Extract the (X, Y) coordinate from the center of the cell holding the provided text.  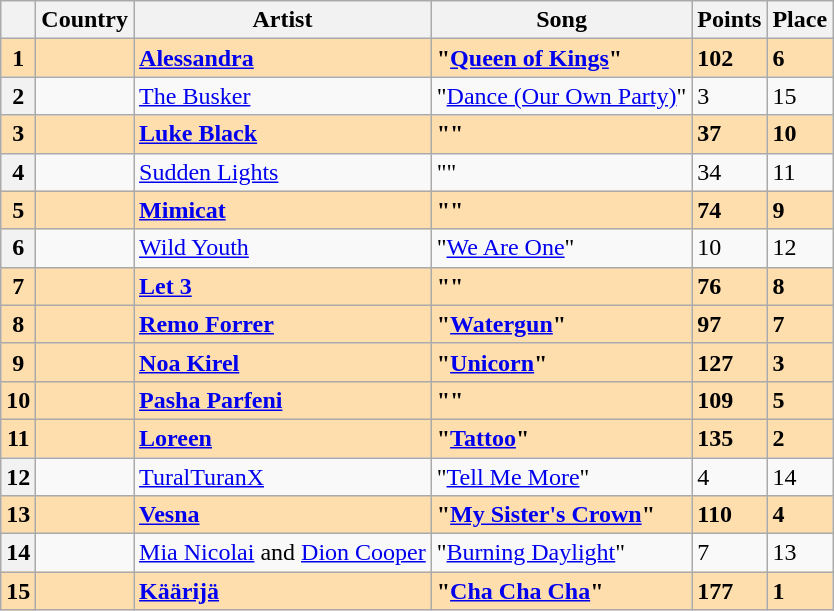
Mia Nicolai and Dion Cooper (283, 553)
Luke Black (283, 134)
135 (730, 438)
177 (730, 591)
Sudden Lights (283, 172)
Vesna (283, 515)
Noa Kirel (283, 362)
TuralTuranX (283, 477)
"Queen of Kings" (562, 58)
Pasha Parfeni (283, 400)
Mimicat (283, 210)
Artist (283, 20)
37 (730, 134)
97 (730, 324)
Song (562, 20)
Loreen (283, 438)
102 (730, 58)
"We Are One" (562, 248)
Käärijä (283, 591)
Alessandra (283, 58)
Place (800, 20)
Points (730, 20)
Wild Youth (283, 248)
"Unicorn" (562, 362)
74 (730, 210)
"Watergun" (562, 324)
76 (730, 286)
"Burning Daylight" (562, 553)
109 (730, 400)
"My Sister's Crown" (562, 515)
"Cha Cha Cha" (562, 591)
127 (730, 362)
34 (730, 172)
Country (85, 20)
"Dance (Our Own Party)" (562, 96)
"Tattoo" (562, 438)
110 (730, 515)
The Busker (283, 96)
Let 3 (283, 286)
"Tell Me More" (562, 477)
Remo Forrer (283, 324)
